Scan for the cell matching the given text and deliver its (X, Y) coordinate at center. 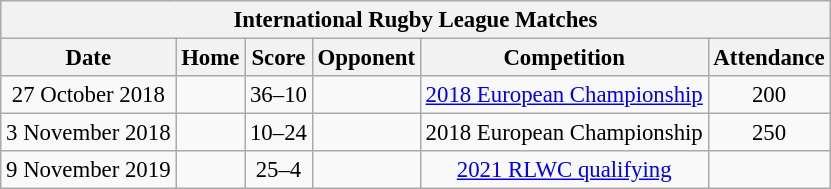
3 November 2018 (88, 133)
Competition (564, 58)
Score (279, 58)
Home (210, 58)
Opponent (366, 58)
25–4 (279, 170)
200 (769, 95)
27 October 2018 (88, 95)
Attendance (769, 58)
250 (769, 133)
10–24 (279, 133)
2021 RLWC qualifying (564, 170)
Date (88, 58)
International Rugby League Matches (416, 20)
36–10 (279, 95)
9 November 2019 (88, 170)
